Scan for the cell matching the given text and deliver its [x, y] coordinate at center. 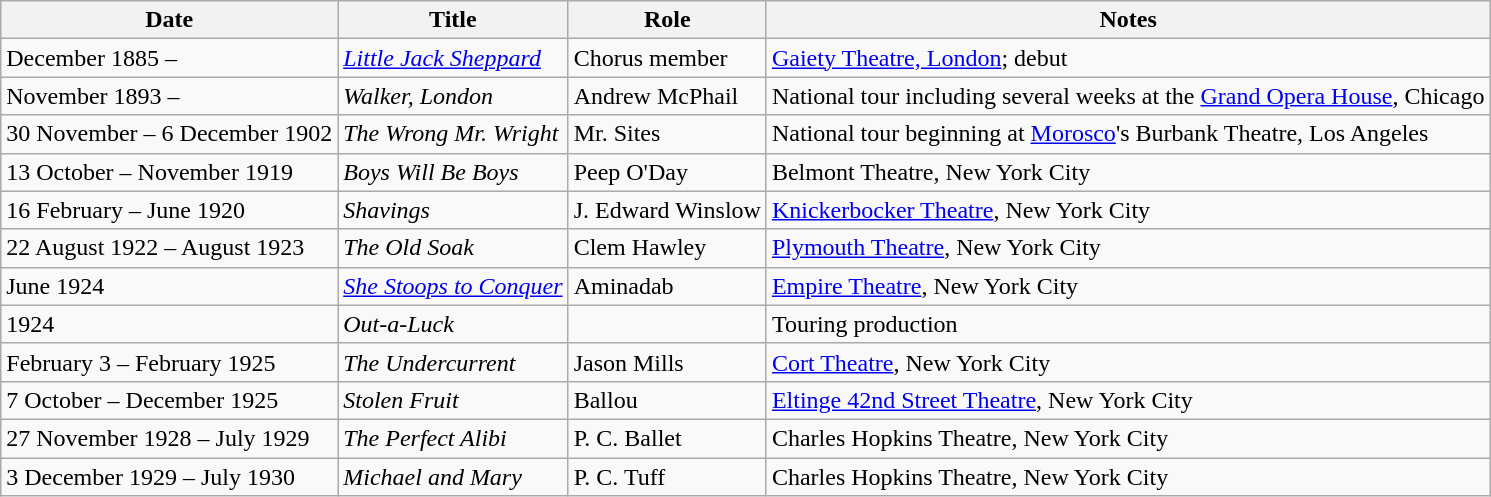
Chorus member [667, 58]
3 December 1929 – July 1930 [170, 477]
Ballou [667, 400]
Stolen Fruit [453, 400]
Notes [1128, 20]
Out-a-Luck [453, 324]
22 August 1922 – August 1923 [170, 248]
The Wrong Mr. Wright [453, 134]
P. C. Tuff [667, 477]
June 1924 [170, 286]
Jason Mills [667, 362]
The Undercurrent [453, 362]
27 November 1928 – July 1929 [170, 438]
16 February – June 1920 [170, 210]
Andrew McPhail [667, 96]
7 October – December 1925 [170, 400]
The Old Soak [453, 248]
P. C. Ballet [667, 438]
December 1885 – [170, 58]
Gaiety Theatre, London; debut [1128, 58]
J. Edward Winslow [667, 210]
Eltinge 42nd Street Theatre, New York City [1128, 400]
13 October – November 1919 [170, 172]
The Perfect Alibi [453, 438]
Clem Hawley [667, 248]
Title [453, 20]
Belmont Theatre, New York City [1128, 172]
Michael and Mary [453, 477]
Touring production [1128, 324]
Cort Theatre, New York City [1128, 362]
Role [667, 20]
Walker, London [453, 96]
Little Jack Sheppard [453, 58]
Aminadab [667, 286]
Plymouth Theatre, New York City [1128, 248]
Mr. Sites [667, 134]
Knickerbocker Theatre, New York City [1128, 210]
National tour including several weeks at the Grand Opera House, Chicago [1128, 96]
Shavings [453, 210]
Date [170, 20]
1924 [170, 324]
Boys Will Be Boys [453, 172]
30 November – 6 December 1902 [170, 134]
She Stoops to Conquer [453, 286]
Empire Theatre, New York City [1128, 286]
November 1893 – [170, 96]
Peep O'Day [667, 172]
National tour beginning at Morosco's Burbank Theatre, Los Angeles [1128, 134]
February 3 – February 1925 [170, 362]
